Provide the (x, y) coordinate of the cell's center where the given text is located.  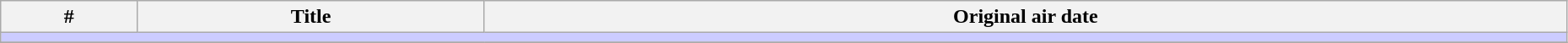
# (69, 17)
Original air date (1026, 17)
Title (311, 17)
